Locate the cell with the specified text and output its (X, Y) center coordinate. 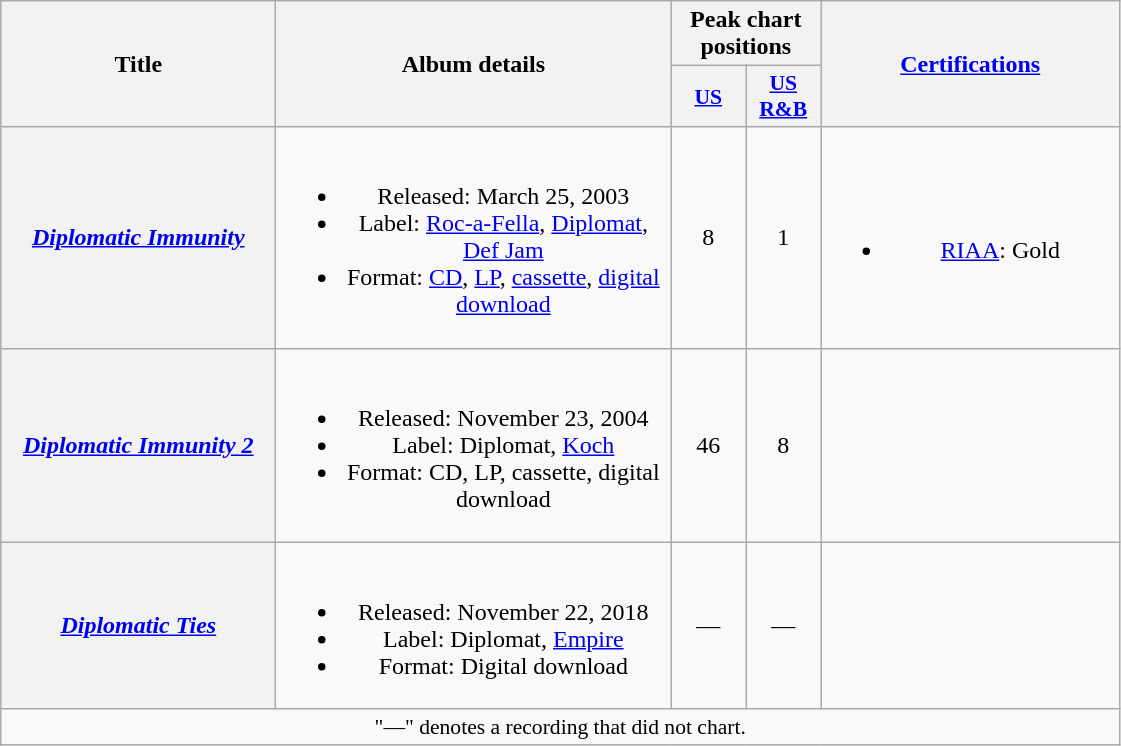
Peak chart positions (746, 34)
Released: November 23, 2004Label: Diplomat, KochFormat: CD, LP, cassette, digital download (474, 445)
Released: March 25, 2003Label: Roc-a-Fella, Diplomat, Def JamFormat: CD, LP, cassette, digital download (474, 238)
46 (708, 445)
Diplomatic Ties (138, 626)
US (708, 96)
Album details (474, 64)
USR&B (784, 96)
1 (784, 238)
"—" denotes a recording that did not chart. (560, 727)
Released: November 22, 2018Label: Diplomat, EmpireFormat: Digital download (474, 626)
Title (138, 64)
Diplomatic Immunity (138, 238)
RIAA: Gold (970, 238)
Diplomatic Immunity 2 (138, 445)
Certifications (970, 64)
